Find where the given text appears and provide that cell's center as [X, Y] coordinate. 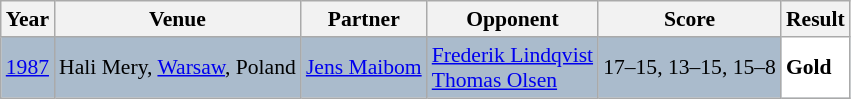
Opponent [512, 19]
Score [690, 19]
Year [28, 19]
Jens Maibom [364, 68]
Result [816, 19]
Partner [364, 19]
Venue [178, 19]
Hali Mery, Warsaw, Poland [178, 68]
Frederik Lindqvist Thomas Olsen [512, 68]
1987 [28, 68]
Gold [816, 68]
17–15, 13–15, 15–8 [690, 68]
